From the cell containing the given text, extract its center point as [X, Y] coordinate. 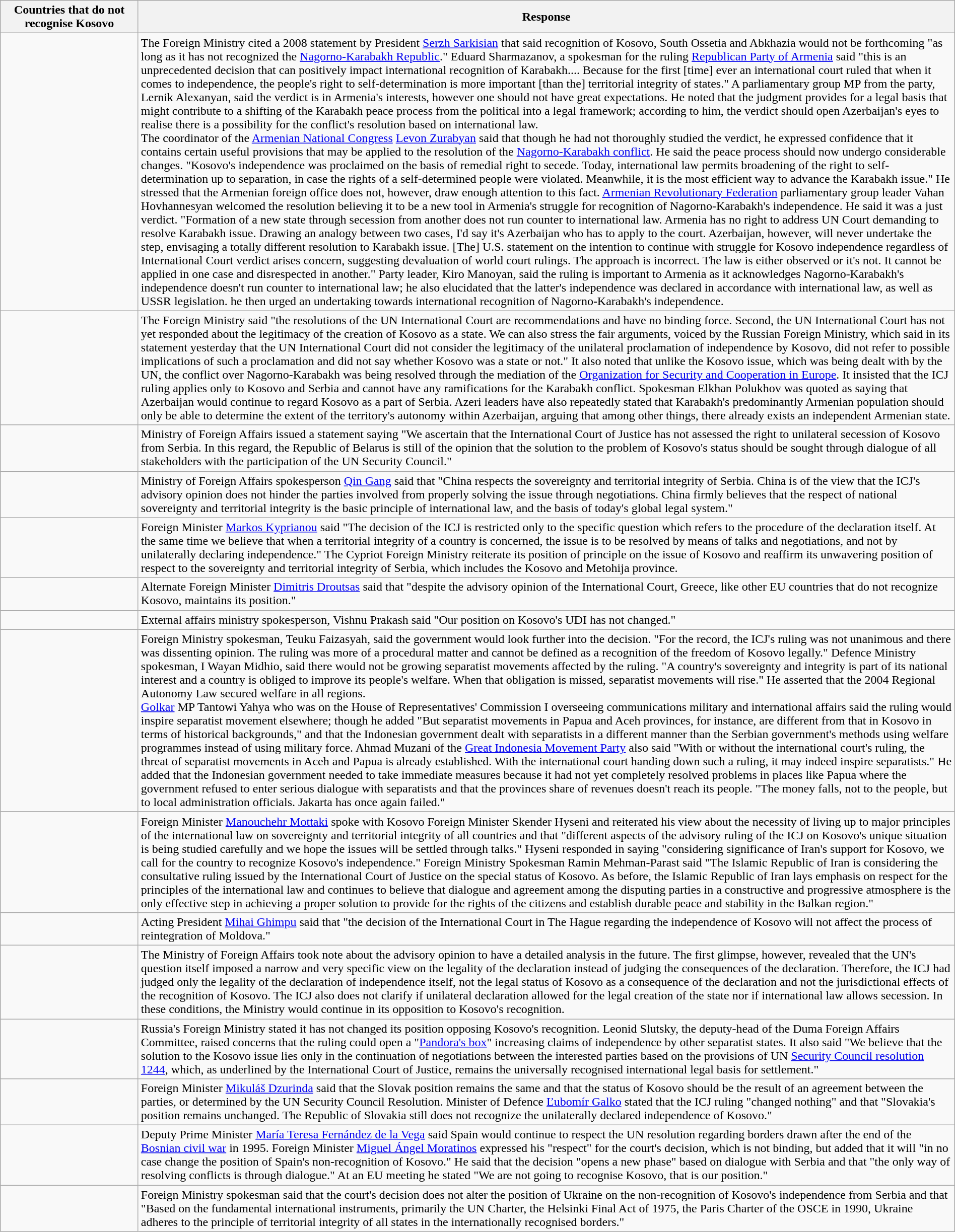
Response [546, 17]
Countries that do not recognise Kosovo [70, 17]
External affairs ministry spokesperson, Vishnu Prakash said "Our position on Kosovo's UDI has not changed." [546, 620]
